Pinpoint the cell where the given text exists, returning its (x, y) midpoint coordinate. 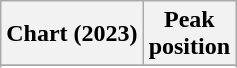
Chart (2023) (72, 34)
Peak position (189, 34)
